Detect which cell encompasses the target text, then output its (X, Y) center coordinate. 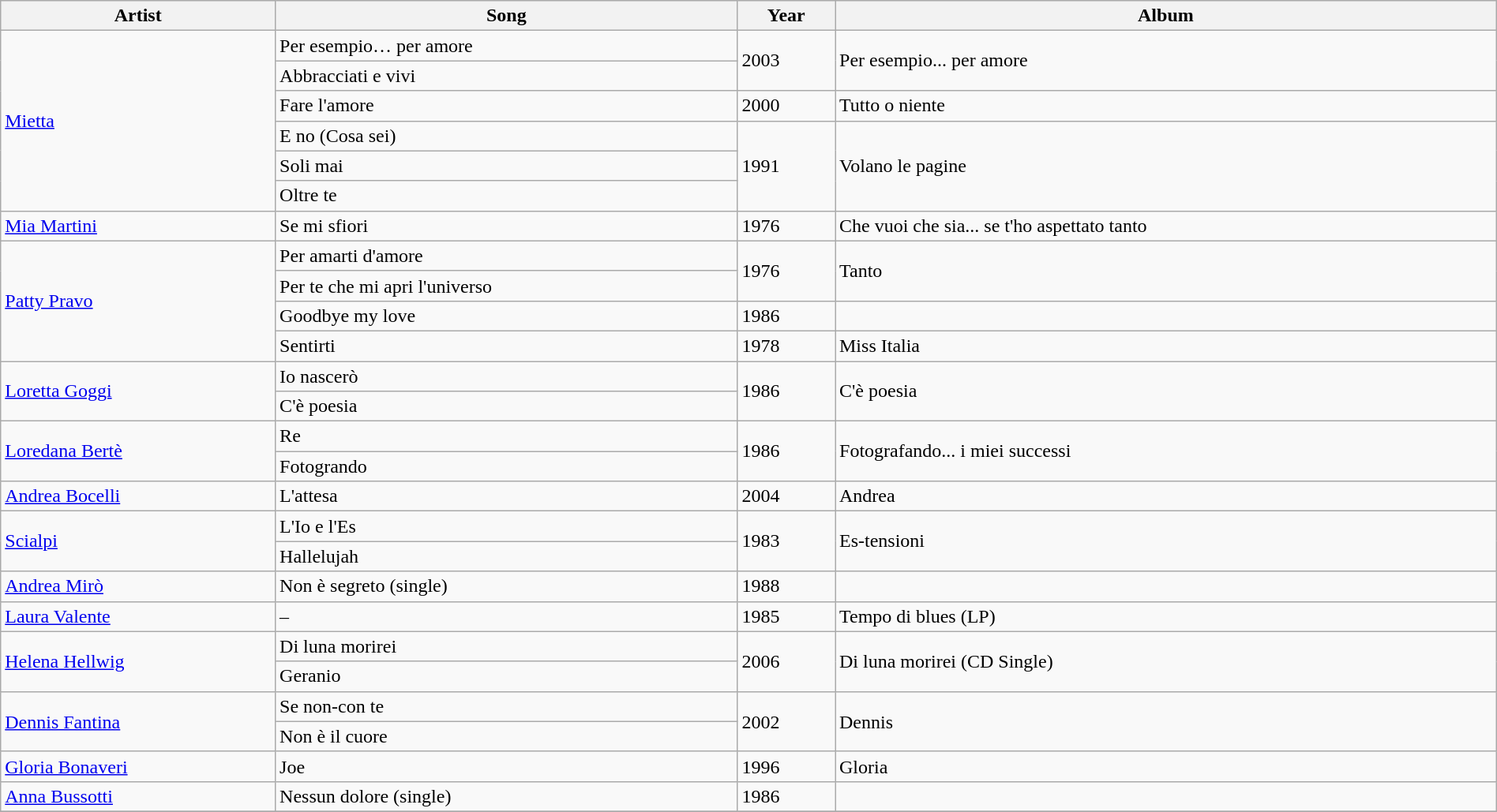
Andrea Mirò (138, 586)
Per amarti d'amore (507, 256)
Dennis Fantina (138, 721)
Di luna morirei (CD Single) (1166, 661)
Che vuoi che sia... se t'ho aspettato tanto (1166, 226)
Tempo di blues (LP) (1166, 616)
1996 (786, 766)
2004 (786, 496)
Patty Pravo (138, 301)
Geranio (507, 676)
Dennis (1166, 721)
Per esempio… per amore (507, 46)
E no (Cosa sei) (507, 136)
2002 (786, 721)
Mietta (138, 121)
Nessun dolore (single) (507, 796)
Abbracciati e vivi (507, 76)
Fotografando... i miei successi (1166, 451)
Fotogrando (507, 466)
Andrea Bocelli (138, 496)
Album (1166, 16)
Io nascerò (507, 376)
Artist (138, 16)
2006 (786, 661)
Non è segreto (single) (507, 586)
Per esempio... per amore (1166, 61)
1978 (786, 346)
2003 (786, 61)
Gloria Bonaveri (138, 766)
Loretta Goggi (138, 391)
Tanto (1166, 271)
Hallelujah (507, 556)
1988 (786, 586)
Gloria (1166, 766)
Year (786, 16)
Re (507, 436)
Laura Valente (138, 616)
Sentirti (507, 346)
Anna Bussotti (138, 796)
Andrea (1166, 496)
Helena Hellwig (138, 661)
1983 (786, 541)
Soli mai (507, 166)
Se mi sfiori (507, 226)
1991 (786, 166)
Se non-con te (507, 706)
L'Io e l'Es (507, 526)
Volano le pagine (1166, 166)
Joe (507, 766)
Mia Martini (138, 226)
Per te che mi apri l'universo (507, 286)
Non è il cuore (507, 736)
Oltre te (507, 196)
Goodbye my love (507, 316)
Loredana Bertè (138, 451)
Song (507, 16)
Fare l'amore (507, 106)
L'attesa (507, 496)
Es-tensioni (1166, 541)
Scialpi (138, 541)
1985 (786, 616)
Di luna morirei (507, 646)
Tutto o niente (1166, 106)
2000 (786, 106)
Miss Italia (1166, 346)
– (507, 616)
